Search for the cell housing the specified text and yield its [x, y] center coordinate. 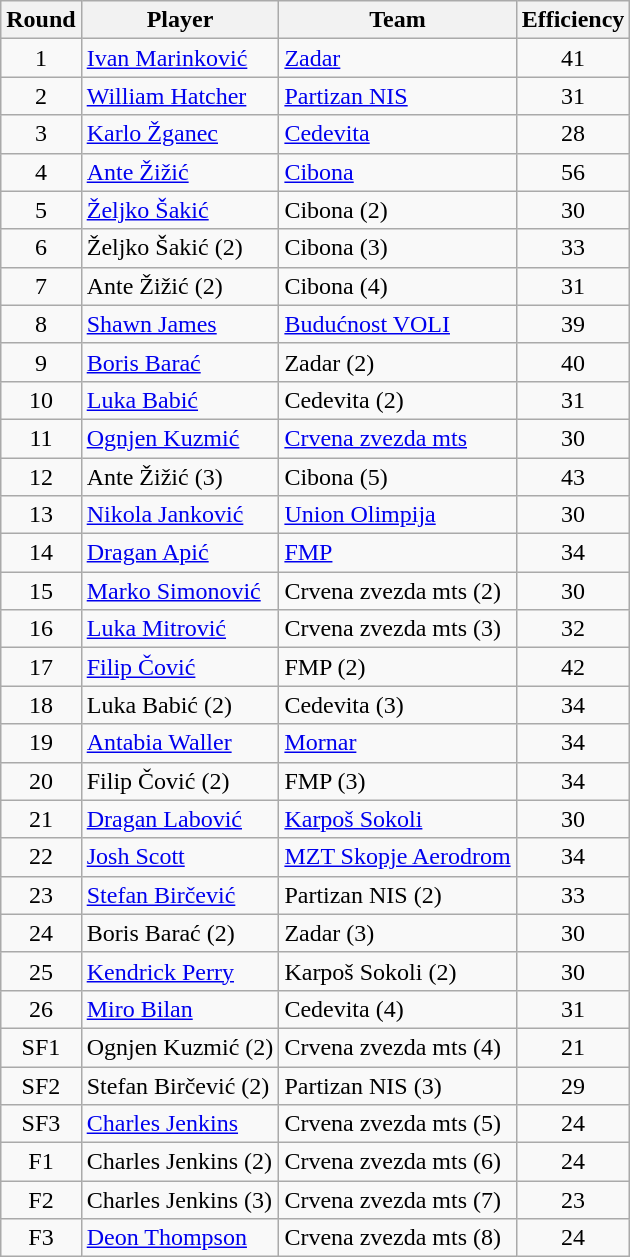
Cedevita (3) [398, 705]
9 [41, 362]
Filip Čović (2) [180, 781]
Antabia Waller [180, 743]
Crvena zvezda mts (7) [398, 1200]
Zadar (2) [398, 362]
3 [41, 134]
29 [573, 1085]
MZT Skopje Aerodrom [398, 857]
Karlo Žganec [180, 134]
25 [41, 971]
Cibona (3) [398, 248]
10 [41, 400]
Ivan Marinković [180, 58]
Charles Jenkins [180, 1124]
20 [41, 781]
Cibona (4) [398, 286]
Round [41, 20]
Boris Barać [180, 362]
Luka Babić (2) [180, 705]
Karpoš Sokoli (2) [398, 971]
Stefan Birčević [180, 895]
Marko Simonović [180, 591]
40 [573, 362]
41 [573, 58]
Budućnost VOLI [398, 324]
39 [573, 324]
William Hatcher [180, 96]
Željko Šakić (2) [180, 248]
SF1 [41, 1047]
SF2 [41, 1085]
Crvena zvezda mts (3) [398, 629]
Ante Žižić (3) [180, 477]
Nikola Janković [180, 515]
Zadar [398, 58]
1 [41, 58]
15 [41, 591]
Dragan Apić [180, 553]
Crvena zvezda mts (6) [398, 1162]
Player [180, 20]
4 [41, 172]
FMP (2) [398, 667]
32 [573, 629]
2 [41, 96]
Shawn James [180, 324]
SF3 [41, 1124]
Partizan NIS (2) [398, 895]
Mornar [398, 743]
F3 [41, 1238]
FMP [398, 553]
Ante Žižić (2) [180, 286]
Ognjen Kuzmić (2) [180, 1047]
Miro Bilan [180, 1009]
F2 [41, 1200]
Cibona (5) [398, 477]
Boris Barać (2) [180, 933]
Crvena zvezda mts [398, 438]
Željko Šakić [180, 210]
Josh Scott [180, 857]
26 [41, 1009]
Ognjen Kuzmić [180, 438]
7 [41, 286]
Union Olimpija [398, 515]
Team [398, 20]
Partizan NIS [398, 96]
Crvena zvezda mts (8) [398, 1238]
Cedevita (4) [398, 1009]
Cedevita (2) [398, 400]
22 [41, 857]
19 [41, 743]
Deon Thompson [180, 1238]
Stefan Birčević (2) [180, 1085]
F1 [41, 1162]
Crvena zvezda mts (5) [398, 1124]
Ante Žižić [180, 172]
Crvena zvezda mts (2) [398, 591]
28 [573, 134]
Partizan NIS (3) [398, 1085]
11 [41, 438]
Cedevita [398, 134]
16 [41, 629]
Dragan Labović [180, 819]
Cibona (2) [398, 210]
17 [41, 667]
Cibona [398, 172]
Charles Jenkins (2) [180, 1162]
Karpoš Sokoli [398, 819]
Crvena zvezda mts (4) [398, 1047]
Luka Mitrović [180, 629]
Luka Babić [180, 400]
FMP (3) [398, 781]
12 [41, 477]
Zadar (3) [398, 933]
8 [41, 324]
Kendrick Perry [180, 971]
43 [573, 477]
5 [41, 210]
13 [41, 515]
18 [41, 705]
6 [41, 248]
56 [573, 172]
Efficiency [573, 20]
14 [41, 553]
42 [573, 667]
Filip Čović [180, 667]
Charles Jenkins (3) [180, 1200]
